Determine the [x, y] coordinate at the center of the cell enclosing the given text.  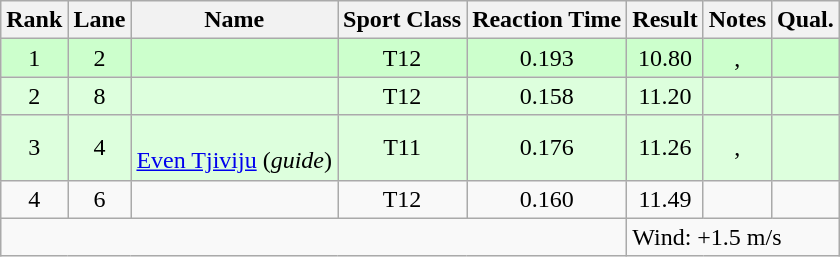
6 [100, 199]
11.20 [665, 96]
1 [34, 58]
Even Tjiviju (guide) [234, 148]
Lane [100, 20]
Result [665, 20]
Notes [737, 20]
0.160 [547, 199]
Qual. [806, 20]
3 [34, 148]
Sport Class [402, 20]
Rank [34, 20]
11.49 [665, 199]
8 [100, 96]
0.176 [547, 148]
0.158 [547, 96]
Name [234, 20]
11.26 [665, 148]
Wind: +1.5 m/s [734, 237]
Reaction Time [547, 20]
0.193 [547, 58]
T11 [402, 148]
10.80 [665, 58]
